Output the [X, Y] coordinate of the center of the cell containing the given text.  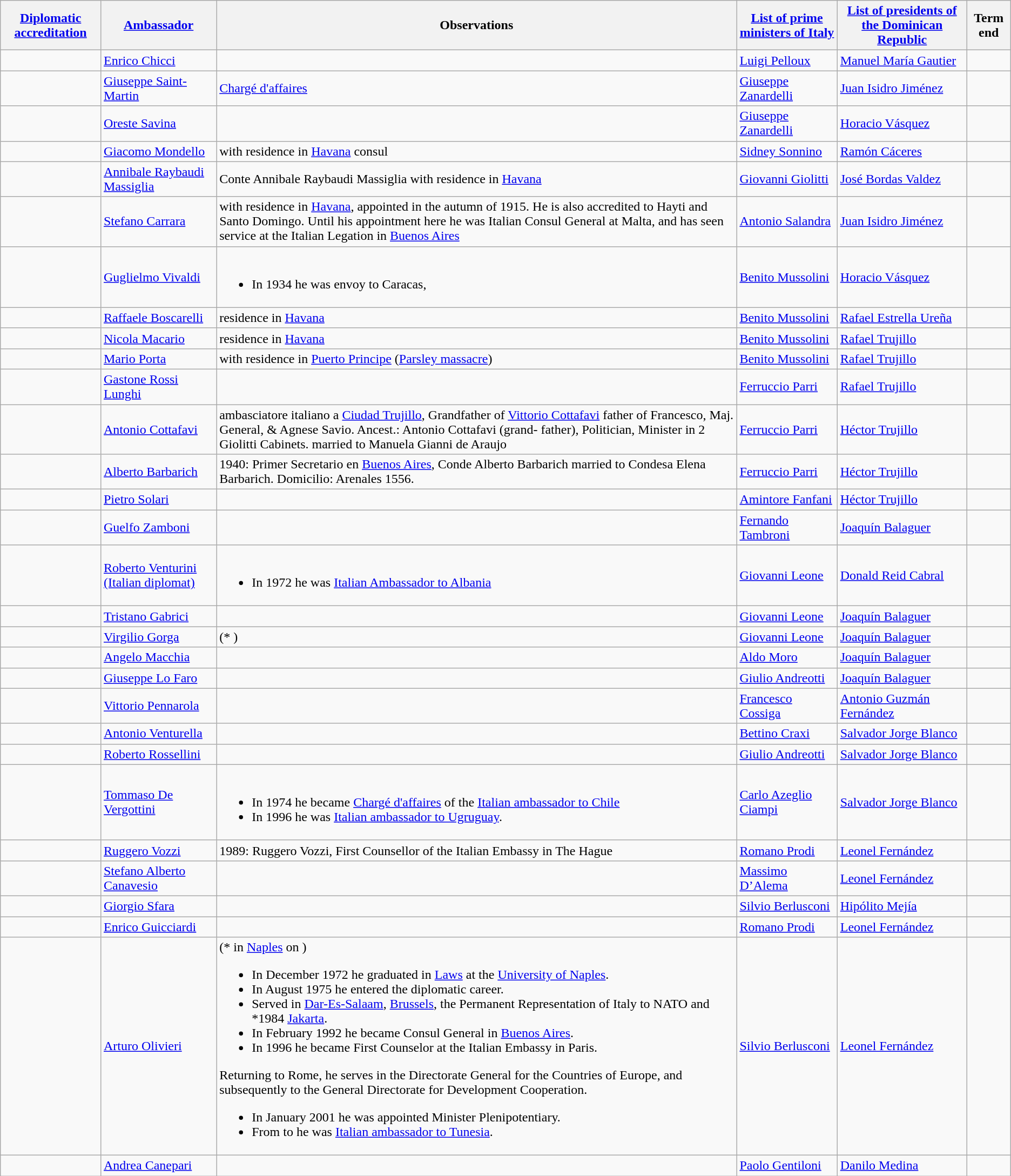
In 1972 he was Italian Ambassador to Albania [476, 576]
Gastone Rossi Lunghi [158, 387]
Francesco Cossiga [787, 705]
Roberto Rossellini [158, 754]
Guglielmo Vivaldi [158, 277]
José Bordas Valdez [902, 179]
Annibale Raybaudi Massiglia [158, 179]
Giovanni Giolitti [787, 179]
Mario Porta [158, 359]
Bettino Craxi [787, 734]
Ambassador [158, 25]
List of presidents of the Dominican Republic [902, 25]
1940: Primer Secretario en Buenos Aires, Conde Alberto Barbarich married to Condesa Elena Barbarich. Domicilio: Arenales 1556. [476, 472]
Enrico Chicci [158, 61]
Hipólito Mejía [902, 906]
Luigi Pelloux [787, 61]
Danilo Medina [902, 1166]
Stefano Carrara [158, 221]
In 1934 he was envoy to Caracas, [476, 277]
Alberto Barbarich [158, 472]
Antonio Guzmán Fernández [902, 705]
Term end [988, 25]
Antonio Venturella [158, 734]
Giorgio Sfara [158, 906]
Guelfo Zamboni [158, 527]
Arturo Olivieri [158, 1046]
Stefano Alberto Canavesio [158, 878]
In 1974 he became Chargé d'affaires of the Italian ambassador to ChileIn 1996 he was Italian ambassador to Ugruguay. [476, 802]
Amintore Fanfani [787, 500]
Raffaele Boscarelli [158, 318]
Massimo D’Alema [787, 878]
Aldo Moro [787, 657]
Vittorio Pennarola [158, 705]
Antonio Cottafavi [158, 429]
Sidney Sonnino [787, 151]
Giuseppe Lo Faro [158, 678]
Enrico Guicciardi [158, 926]
Conte Annibale Raybaudi Massiglia with residence in Havana [476, 179]
Tommaso De Vergottini [158, 802]
Giacomo Mondello [158, 151]
Fernando Tambroni [787, 527]
Manuel María Gautier [902, 61]
Nicola Macario [158, 338]
Giuseppe Saint-Martin [158, 89]
Diplomatic accreditation [51, 25]
Rafael Estrella Ureña [902, 318]
Ramón Cáceres [902, 151]
Tristano Gabrici [158, 616]
Chargé d'affaires [476, 89]
Donald Reid Cabral [902, 576]
Observations [476, 25]
Andrea Canepari [158, 1166]
Virgilio Gorga [158, 637]
Ruggero Vozzi [158, 850]
with residence in Havana consul [476, 151]
List of prime ministers of Italy [787, 25]
Paolo Gentiloni [787, 1166]
Angelo Macchia [158, 657]
Oreste Savina [158, 123]
Carlo Azeglio Ciampi [787, 802]
(* ) [476, 637]
with residence in Puerto Principe (Parsley massacre) [476, 359]
Antonio Salandra [787, 221]
Roberto Venturini (Italian diplomat) [158, 576]
1989: Ruggero Vozzi, First Counsellor of the Italian Embassy in The Hague [476, 850]
Pietro Solari [158, 500]
